Search for the cell housing the specified text and yield its (x, y) center coordinate. 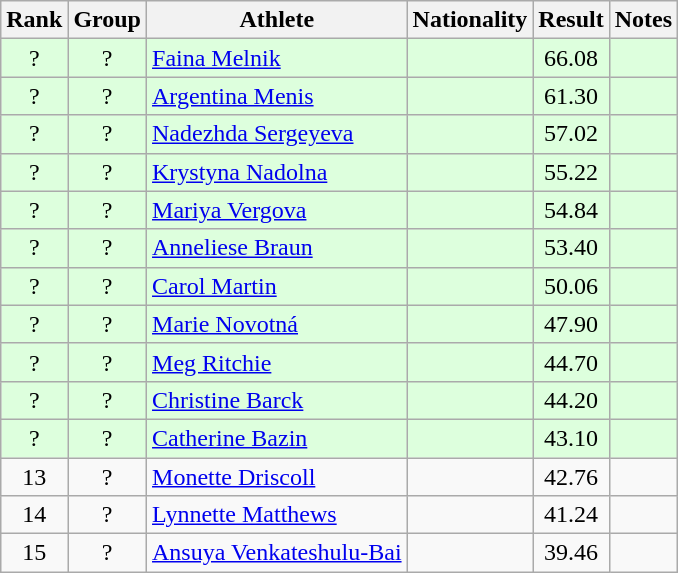
15 (34, 553)
Result (571, 20)
Nadezhda Sergeyeva (278, 134)
39.46 (571, 553)
Christine Barck (278, 400)
Athlete (278, 20)
Anneliese Braun (278, 248)
43.10 (571, 438)
55.22 (571, 172)
44.70 (571, 362)
14 (34, 515)
Catherine Bazin (278, 438)
Ansuya Venkateshulu-Bai (278, 553)
Rank (34, 20)
54.84 (571, 210)
Marie Novotná (278, 324)
Carol Martin (278, 286)
Monette Driscoll (278, 477)
61.30 (571, 96)
Nationality (470, 20)
47.90 (571, 324)
44.20 (571, 400)
53.40 (571, 248)
Mariya Vergova (278, 210)
Notes (643, 20)
Lynnette Matthews (278, 515)
Krystyna Nadolna (278, 172)
Argentina Menis (278, 96)
57.02 (571, 134)
41.24 (571, 515)
Group (108, 20)
13 (34, 477)
50.06 (571, 286)
42.76 (571, 477)
Faina Melnik (278, 58)
66.08 (571, 58)
Meg Ritchie (278, 362)
